Return [X, Y] of the center of cell containing provided text 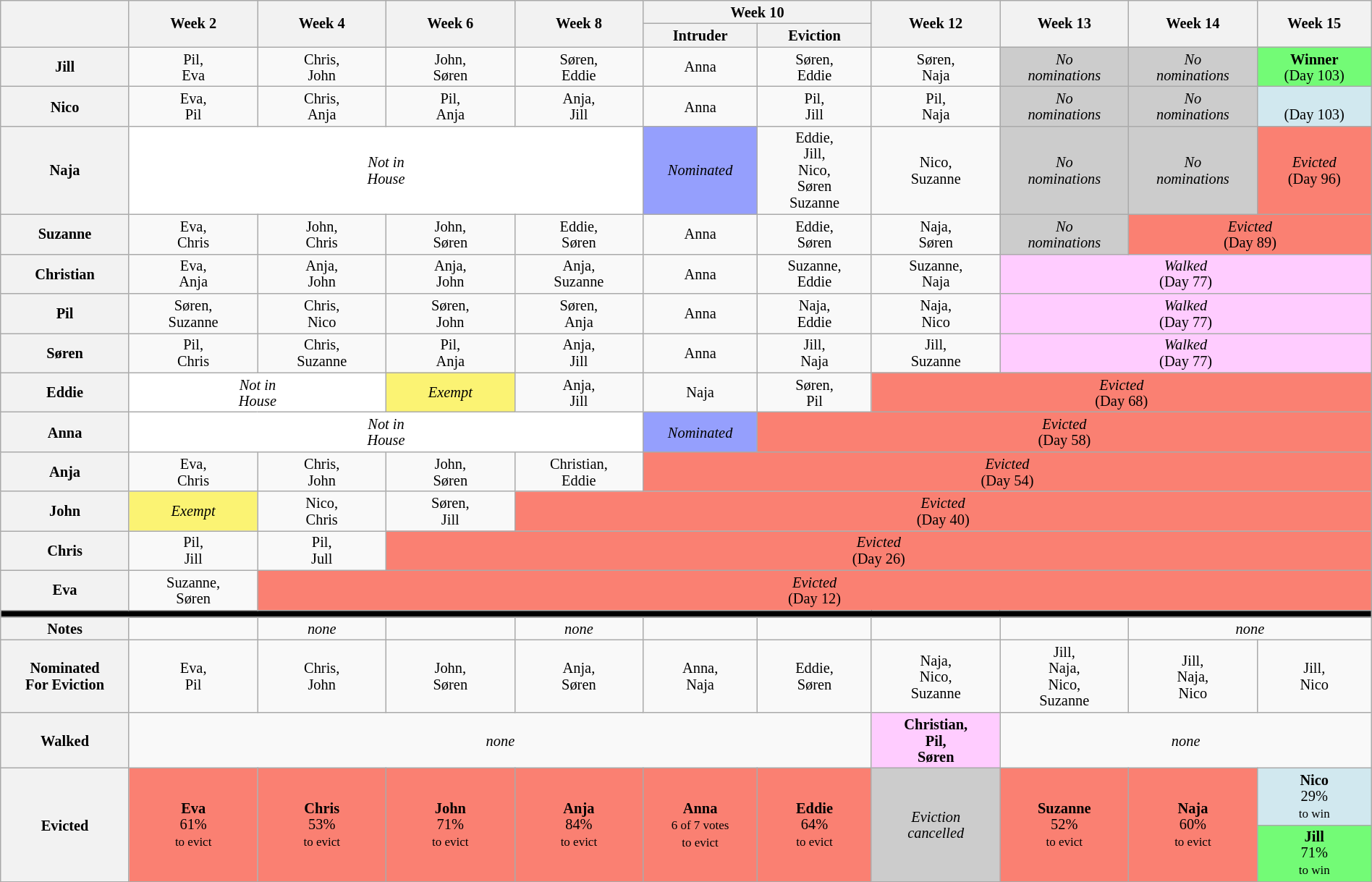
NominatedFor Eviction [65, 676]
Chris,Suzanne [322, 353]
Naja,Nico,Suzanne [936, 676]
Jill [65, 67]
Evicted(Day 12) [815, 590]
Jill,Naja,Nico [1193, 676]
Christian [65, 273]
Eddie, Jill,Nico,Søren Suzanne [815, 170]
Nico [65, 106]
John71%to evict [451, 825]
Eddie64%to evict [815, 825]
Suzanne,Søren [193, 590]
Jill,Naja,Nico,Suzanne [1064, 676]
Week 12 [936, 23]
Jill,Naja [815, 353]
Chris,Nico [322, 313]
Søren,John [451, 313]
Christian,Eddie [579, 472]
John,Chris [322, 234]
Winner(Day 103) [1314, 67]
Evicted(Day 96) [1314, 170]
Eva [65, 590]
Evicted [65, 825]
Week 10 [758, 12]
Nico29%to win [1314, 796]
Naja,Nico [936, 313]
Anja [65, 472]
Week 2 [193, 23]
Søren,Suzanne [193, 313]
Nico,Suzanne [936, 170]
Anna,Naja [700, 676]
Evicted(Day 68) [1122, 392]
Jill,Suzanne [936, 353]
Jill,Nico [1314, 676]
Suzanne,Naja [936, 273]
Chris,Anja [322, 106]
Evicted(Day 58) [1065, 431]
Week 13 [1064, 23]
Søren,Anja [579, 313]
Week 14 [1193, 23]
(Day 103) [1314, 106]
Søren,Naja [936, 67]
Chris53%to evict [322, 825]
Week 8 [579, 23]
Suzanne [65, 234]
Evicted(Day 26) [879, 550]
Evictioncancelled [936, 825]
Eviction [815, 35]
Suzanne,Eddie [815, 273]
Eva61%to evict [193, 825]
Notes [65, 628]
Evicted(Day 54) [1007, 472]
Pil,Chris [193, 353]
Jill71%to win [1314, 854]
Suzanne52%to evict [1064, 825]
Søren,Pil [815, 392]
Pil,Jull [322, 550]
Naja,Eddie [815, 313]
Walked [65, 739]
Chris [65, 550]
Anna6 of 7 votesto evict [700, 825]
Naja,Søren [936, 234]
Eva,Anja [193, 273]
Pil,Naja [936, 106]
Nico,Chris [322, 511]
Evicted(Day 89) [1250, 234]
Eddie [65, 392]
Evicted(Day 40) [943, 511]
Week 6 [451, 23]
Naja60%to evict [1193, 825]
Week 4 [322, 23]
Intruder [700, 35]
Søren [65, 353]
Pil [65, 313]
Anja,Søren [579, 676]
Søren,Jill [451, 511]
Anja84%to evict [579, 825]
Christian,Pil,Søren [936, 739]
John [65, 511]
Week 15 [1314, 23]
Pil,Eva [193, 67]
Anja,Suzanne [579, 273]
